Output the (x, y) coordinate of the center of the cell containing the given text.  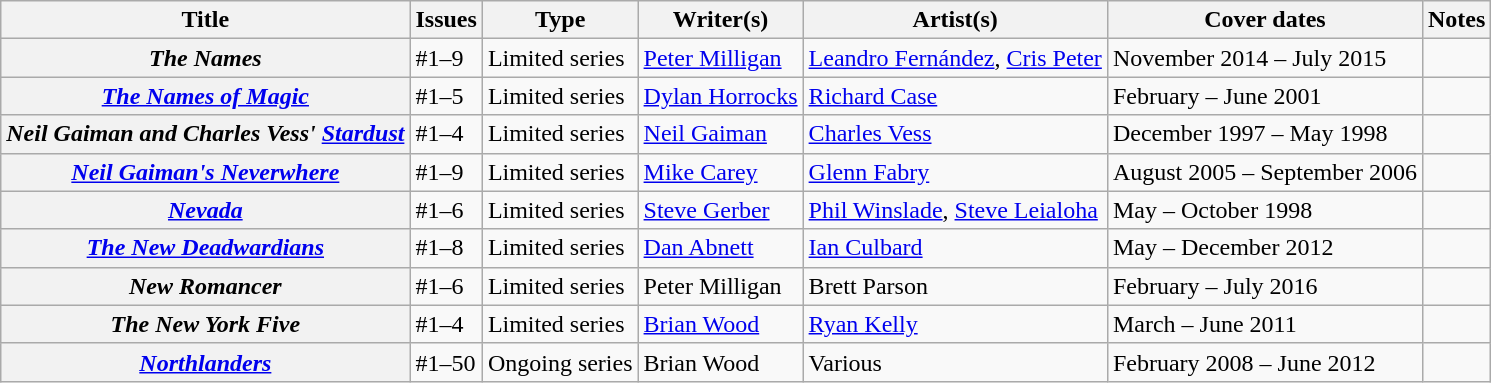
Writer(s) (720, 20)
Notes (1456, 20)
May – October 1998 (1264, 210)
Brett Parson (955, 286)
Artist(s) (955, 20)
Dan Abnett (720, 248)
New Romancer (206, 286)
February 2008 – June 2012 (1264, 362)
Cover dates (1264, 20)
#1–5 (446, 96)
February – June 2001 (1264, 96)
Issues (446, 20)
Ian Culbard (955, 248)
May – December 2012 (1264, 248)
Charles Vess (955, 134)
Leandro Fernández, Cris Peter (955, 58)
Dylan Horrocks (720, 96)
Glenn Fabry (955, 172)
August 2005 – September 2006 (1264, 172)
Mike Carey (720, 172)
Phil Winslade, Steve Leialoha (955, 210)
Title (206, 20)
Neil Gaiman and Charles Vess' Stardust (206, 134)
Nevada (206, 210)
Ryan Kelly (955, 324)
Neil Gaiman's Neverwhere (206, 172)
Ongoing series (560, 362)
February – July 2016 (1264, 286)
December 1997 – May 1998 (1264, 134)
The New York Five (206, 324)
The Names of Magic (206, 96)
Richard Case (955, 96)
November 2014 – July 2015 (1264, 58)
March – June 2011 (1264, 324)
Type (560, 20)
Steve Gerber (720, 210)
Northlanders (206, 362)
The New Deadwardians (206, 248)
The Names (206, 58)
Neil Gaiman (720, 134)
Various (955, 362)
#1–8 (446, 248)
#1–50 (446, 362)
